Identify which cell holds the provided text, then report its (x, y) central coordinate. 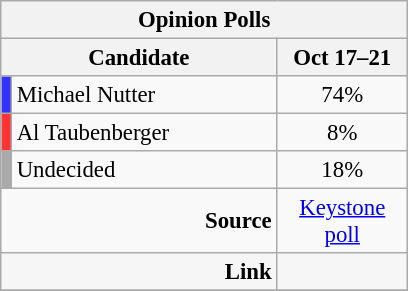
Keystone poll (342, 222)
Oct 17–21 (342, 58)
Opinion Polls (204, 20)
Undecided (144, 170)
Candidate (139, 58)
74% (342, 95)
Al Taubenberger (144, 133)
18% (342, 170)
8% (342, 133)
Michael Nutter (144, 95)
Source (139, 222)
